Output the (x, y) coordinate of the center of the cell containing the given text.  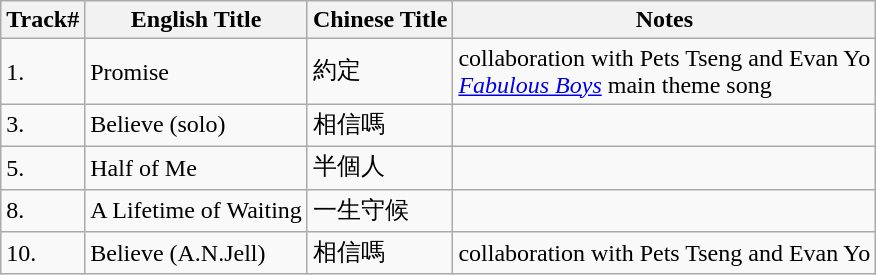
Promise (196, 72)
5. (43, 168)
Believe (solo) (196, 126)
約定 (380, 72)
A Lifetime of Waiting (196, 210)
1. (43, 72)
Track# (43, 20)
Believe (A.N.Jell) (196, 254)
English Title (196, 20)
10. (43, 254)
Half of Me (196, 168)
3. (43, 126)
半個人 (380, 168)
collaboration with Pets Tseng and Evan YoFabulous Boys main theme song (664, 72)
8. (43, 210)
Notes (664, 20)
一生守候 (380, 210)
Chinese Title (380, 20)
collaboration with Pets Tseng and Evan Yo (664, 254)
